From the cell containing the given text, extract its center point as [X, Y] coordinate. 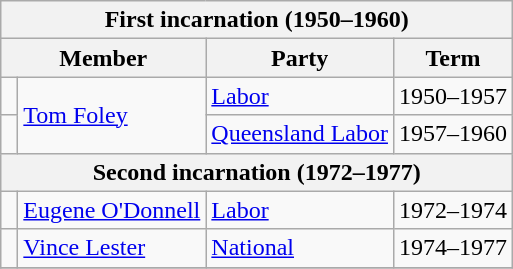
National [300, 248]
Eugene O'Donnell [112, 210]
Queensland Labor [300, 134]
Term [452, 58]
1974–1977 [452, 248]
Tom Foley [112, 115]
First incarnation (1950–1960) [257, 20]
Vince Lester [112, 248]
1972–1974 [452, 210]
Party [300, 58]
1957–1960 [452, 134]
Member [104, 58]
1950–1957 [452, 96]
Second incarnation (1972–1977) [257, 172]
